Provide the [X, Y] coordinate of the cell's center where the given text is located.  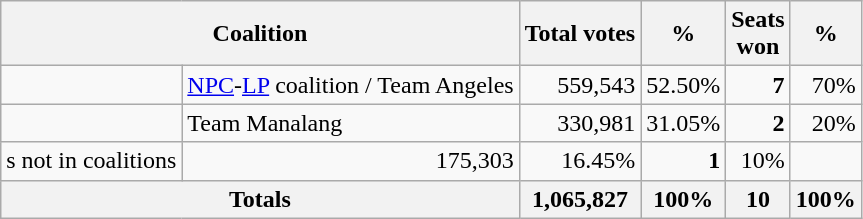
2 [758, 123]
s not in coalitions [92, 161]
1 [684, 161]
330,981 [580, 123]
1,065,827 [580, 199]
10 [758, 199]
Seatswon [758, 34]
7 [758, 85]
559,543 [580, 85]
Coalition [260, 34]
Totals [260, 199]
Total votes [580, 34]
175,303 [350, 161]
20% [826, 123]
10% [758, 161]
NPC-LP coalition / Team Angeles [350, 85]
70% [826, 85]
16.45% [580, 161]
31.05% [684, 123]
Team Manalang [350, 123]
52.50% [684, 85]
